Detect which cell encompasses the target text, then output its [X, Y] center coordinate. 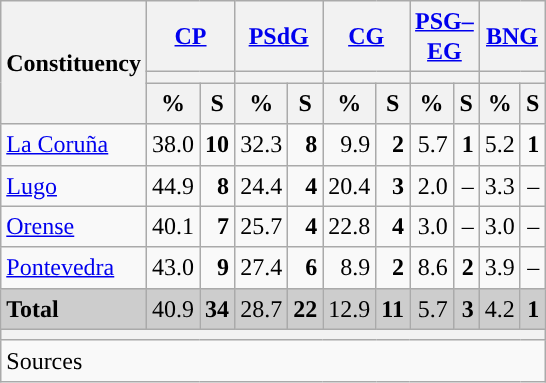
20.4 [350, 186]
8.6 [432, 268]
34 [218, 308]
3.9 [500, 268]
5.2 [500, 144]
4.2 [500, 308]
CG [366, 36]
BNG [512, 36]
43.0 [172, 268]
40.1 [172, 226]
22.8 [350, 226]
Pontevedra [74, 268]
Total [74, 308]
PSdG [279, 36]
28.7 [262, 308]
27.4 [262, 268]
Constituency [74, 62]
12.9 [350, 308]
32.3 [262, 144]
10 [218, 144]
6 [306, 268]
38.0 [172, 144]
CP [190, 36]
44.9 [172, 186]
9.9 [350, 144]
La Coruña [74, 144]
11 [393, 308]
2.0 [432, 186]
8.9 [350, 268]
24.4 [262, 186]
25.7 [262, 226]
7 [218, 226]
22 [306, 308]
Orense [74, 226]
9 [218, 268]
Lugo [74, 186]
3.3 [500, 186]
40.9 [172, 308]
Sources [273, 360]
PSG–EG [445, 36]
